Search for the cell housing the specified text and yield its [X, Y] center coordinate. 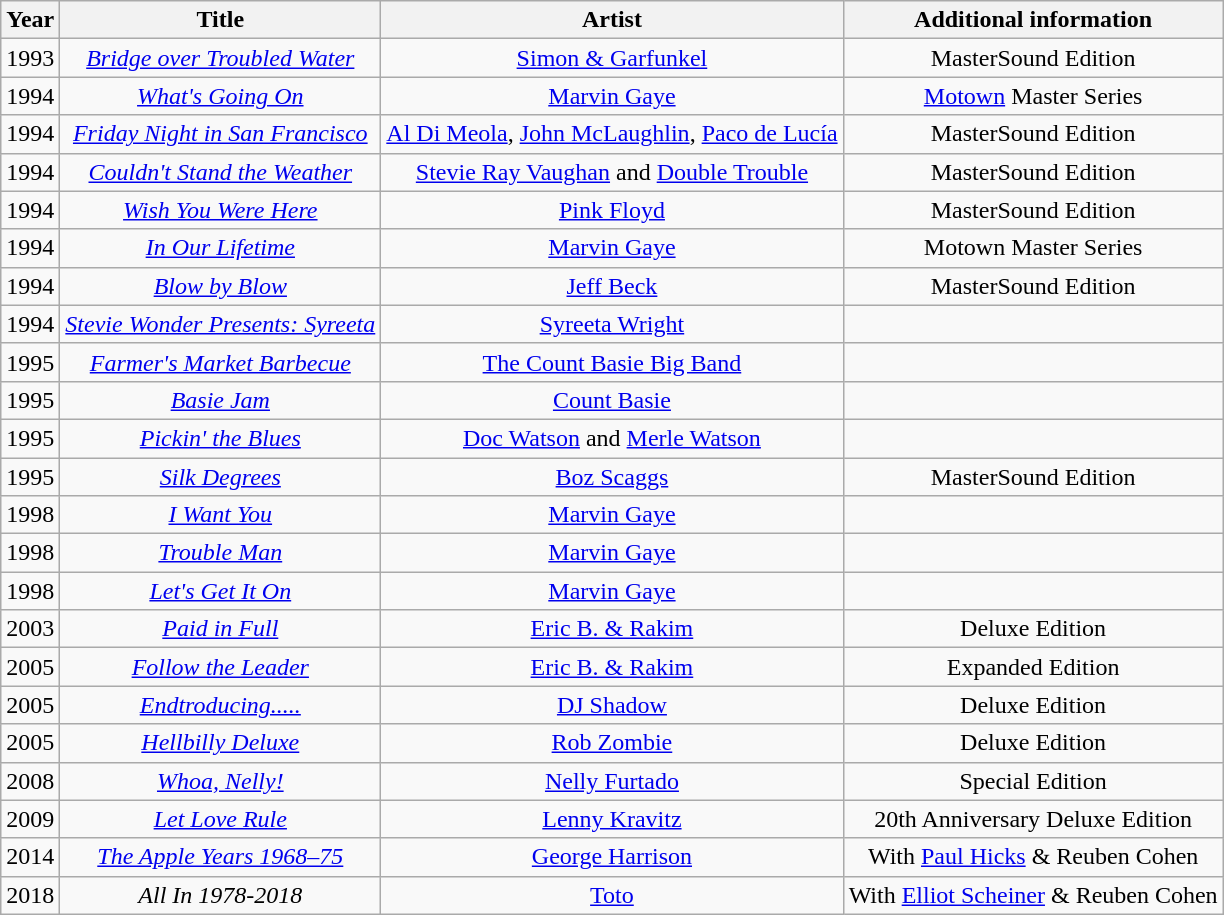
George Harrison [612, 857]
Jeff Beck [612, 286]
2014 [30, 857]
Special Edition [1033, 781]
Pink Floyd [612, 210]
Whoa, Nelly! [220, 781]
Year [30, 20]
Paid in Full [220, 629]
With Elliot Scheiner & Reuben Cohen [1033, 895]
Bridge over Troubled Water [220, 58]
2003 [30, 629]
Follow the Leader [220, 667]
Hellbilly Deluxe [220, 743]
Simon & Garfunkel [612, 58]
Let's Get It On [220, 591]
Farmer's Market Barbecue [220, 362]
Boz Scaggs [612, 477]
Al Di Meola, John McLaughlin, Paco de Lucía [612, 134]
20th Anniversary Deluxe Edition [1033, 819]
Syreeta Wright [612, 324]
Friday Night in San Francisco [220, 134]
Stevie Ray Vaughan and Double Trouble [612, 172]
1993 [30, 58]
Stevie Wonder Presents: Syreeta [220, 324]
Couldn't Stand the Weather [220, 172]
Silk Degrees [220, 477]
DJ Shadow [612, 705]
In Our Lifetime [220, 248]
I Want You [220, 515]
All In 1978-2018 [220, 895]
Title [220, 20]
The Apple Years 1968–75 [220, 857]
Pickin' the Blues [220, 438]
Expanded Edition [1033, 667]
Trouble Man [220, 553]
Count Basie [612, 400]
With Paul Hicks & Reuben Cohen [1033, 857]
Toto [612, 895]
Wish You Were Here [220, 210]
2009 [30, 819]
Endtroducing..... [220, 705]
The Count Basie Big Band [612, 362]
Basie Jam [220, 400]
Artist [612, 20]
2018 [30, 895]
2008 [30, 781]
What's Going On [220, 96]
Lenny Kravitz [612, 819]
Rob Zombie [612, 743]
Let Love Rule [220, 819]
Blow by Blow [220, 286]
Nelly Furtado [612, 781]
Doc Watson and Merle Watson [612, 438]
Additional information [1033, 20]
